Detect which cell encompasses the target text, then output its [x, y] center coordinate. 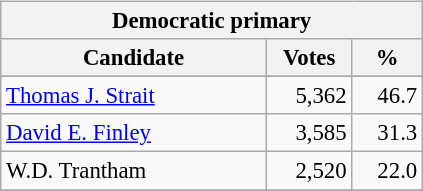
5,362 [309, 96]
W.D. Trantham [134, 171]
Candidate [134, 58]
31.3 [388, 133]
Thomas J. Strait [134, 96]
22.0 [388, 171]
3,585 [309, 133]
Votes [309, 58]
46.7 [388, 96]
% [388, 58]
David E. Finley [134, 133]
Democratic primary [212, 21]
2,520 [309, 171]
